Search for the cell housing the specified text and yield its (x, y) center coordinate. 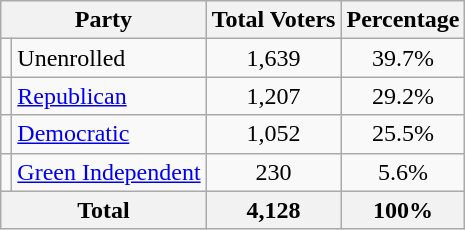
Unenrolled (109, 58)
5.6% (403, 172)
Total (104, 210)
Green Independent (109, 172)
Percentage (403, 20)
Party (104, 20)
Democratic (109, 134)
Republican (109, 96)
4,128 (274, 210)
1,639 (274, 58)
1,052 (274, 134)
100% (403, 210)
230 (274, 172)
Total Voters (274, 20)
29.2% (403, 96)
1,207 (274, 96)
39.7% (403, 58)
25.5% (403, 134)
